Identify which cell holds the provided text, then report its (x, y) central coordinate. 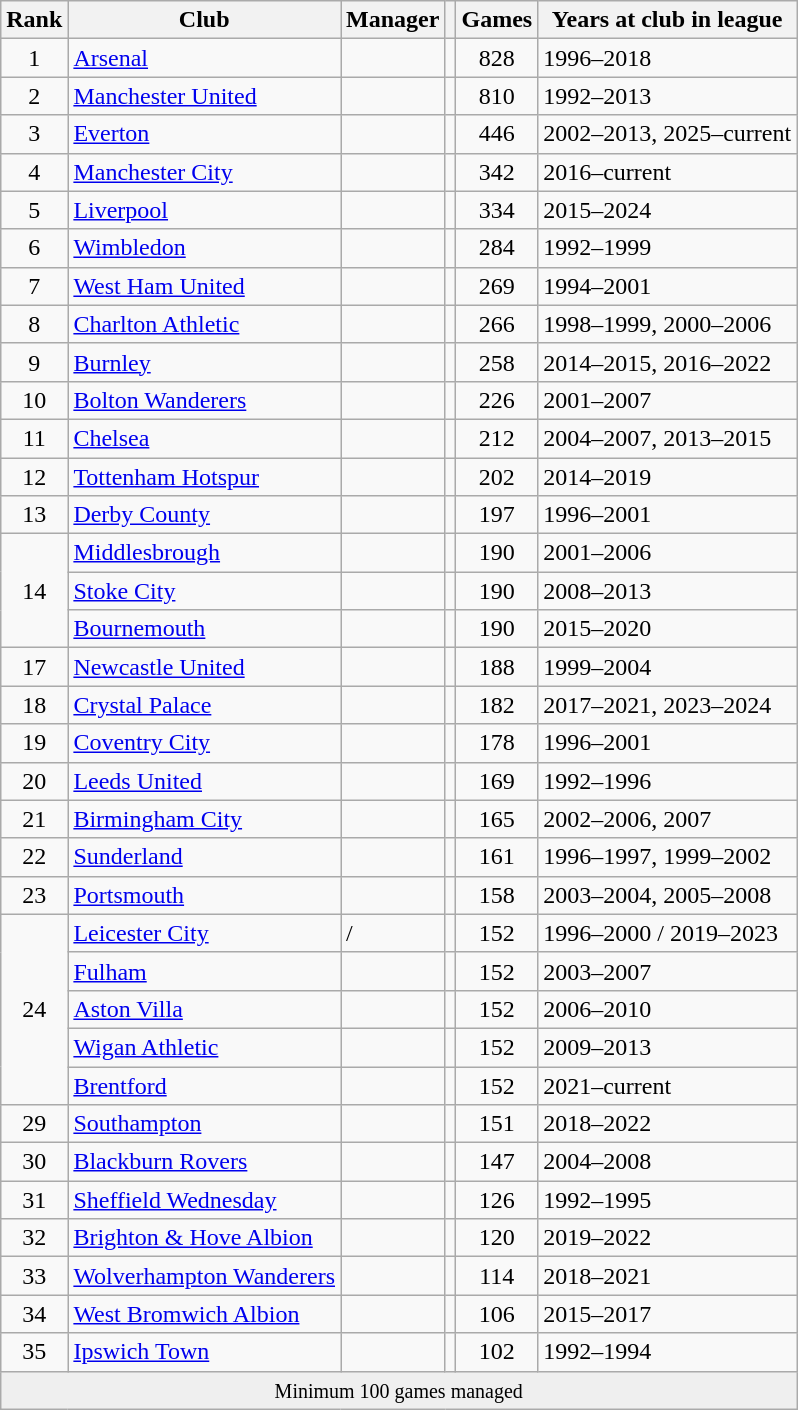
Minimum 100 games managed (399, 1390)
Coventry City (204, 743)
West Ham United (204, 286)
147 (497, 1162)
Liverpool (204, 210)
6 (34, 248)
24 (34, 1009)
Wigan Athletic (204, 1047)
Charlton Athletic (204, 324)
226 (497, 400)
212 (497, 438)
20 (34, 781)
30 (34, 1162)
1996–2000 / 2019–2023 (668, 933)
2002–2006, 2007 (668, 819)
Games (497, 20)
Manager (393, 20)
Bolton Wanderers (204, 400)
188 (497, 667)
169 (497, 781)
Crystal Palace (204, 705)
2017–2021, 2023–2024 (668, 705)
161 (497, 857)
33 (34, 1276)
9 (34, 362)
2019–2022 (668, 1238)
Tottenham Hotspur (204, 477)
1996–2018 (668, 58)
10 (34, 400)
2002–2013, 2025–current (668, 134)
Southampton (204, 1124)
Brighton & Hove Albion (204, 1238)
22 (34, 857)
5 (34, 210)
2021–current (668, 1085)
1992–1996 (668, 781)
Years at club in league (668, 20)
Birmingham City (204, 819)
1992–1999 (668, 248)
1992–1995 (668, 1200)
Wolverhampton Wanderers (204, 1276)
2 (34, 96)
Rank (34, 20)
2009–2013 (668, 1047)
2008–2013 (668, 591)
2001–2006 (668, 553)
446 (497, 134)
197 (497, 515)
2018–2021 (668, 1276)
Leicester City (204, 933)
14 (34, 591)
182 (497, 705)
19 (34, 743)
165 (497, 819)
Sunderland (204, 857)
120 (497, 1238)
2003–2004, 2005–2008 (668, 895)
12 (34, 477)
Everton (204, 134)
32 (34, 1238)
284 (497, 248)
3 (34, 134)
1 (34, 58)
Arsenal (204, 58)
1994–2001 (668, 286)
Middlesbrough (204, 553)
34 (34, 1314)
35 (34, 1352)
7 (34, 286)
Derby County (204, 515)
1992–2013 (668, 96)
2015–2024 (668, 210)
178 (497, 743)
8 (34, 324)
13 (34, 515)
151 (497, 1124)
258 (497, 362)
Portsmouth (204, 895)
158 (497, 895)
Stoke City (204, 591)
202 (497, 477)
266 (497, 324)
17 (34, 667)
1992–1994 (668, 1352)
4 (34, 172)
1999–2004 (668, 667)
29 (34, 1124)
11 (34, 438)
2015–2020 (668, 629)
Club (204, 20)
114 (497, 1276)
2014–2015, 2016–2022 (668, 362)
102 (497, 1352)
Manchester United (204, 96)
31 (34, 1200)
1996–1997, 1999–2002 (668, 857)
West Bromwich Albion (204, 1314)
2006–2010 (668, 1009)
342 (497, 172)
23 (34, 895)
810 (497, 96)
Sheffield Wednesday (204, 1200)
18 (34, 705)
269 (497, 286)
126 (497, 1200)
2016–current (668, 172)
2004–2007, 2013–2015 (668, 438)
Newcastle United (204, 667)
2018–2022 (668, 1124)
Wimbledon (204, 248)
21 (34, 819)
828 (497, 58)
2015–2017 (668, 1314)
Leeds United (204, 781)
Burnley (204, 362)
Fulham (204, 971)
2003–2007 (668, 971)
Chelsea (204, 438)
/ (393, 933)
Blackburn Rovers (204, 1162)
2014–2019 (668, 477)
2001–2007 (668, 400)
106 (497, 1314)
Aston Villa (204, 1009)
Bournemouth (204, 629)
Manchester City (204, 172)
Ipswich Town (204, 1352)
2004–2008 (668, 1162)
Brentford (204, 1085)
1998–1999, 2000–2006 (668, 324)
334 (497, 210)
